Search for the cell housing the specified text and yield its [X, Y] center coordinate. 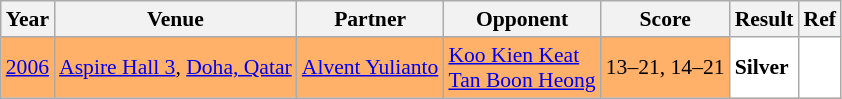
2006 [28, 68]
Alvent Yulianto [370, 68]
Koo Kien Keat Tan Boon Heong [522, 68]
Silver [764, 68]
Aspire Hall 3, Doha, Qatar [176, 68]
Result [764, 19]
Year [28, 19]
Venue [176, 19]
Partner [370, 19]
13–21, 14–21 [666, 68]
Ref [819, 19]
Opponent [522, 19]
Score [666, 19]
